Return [x, y] of the center of cell containing provided text 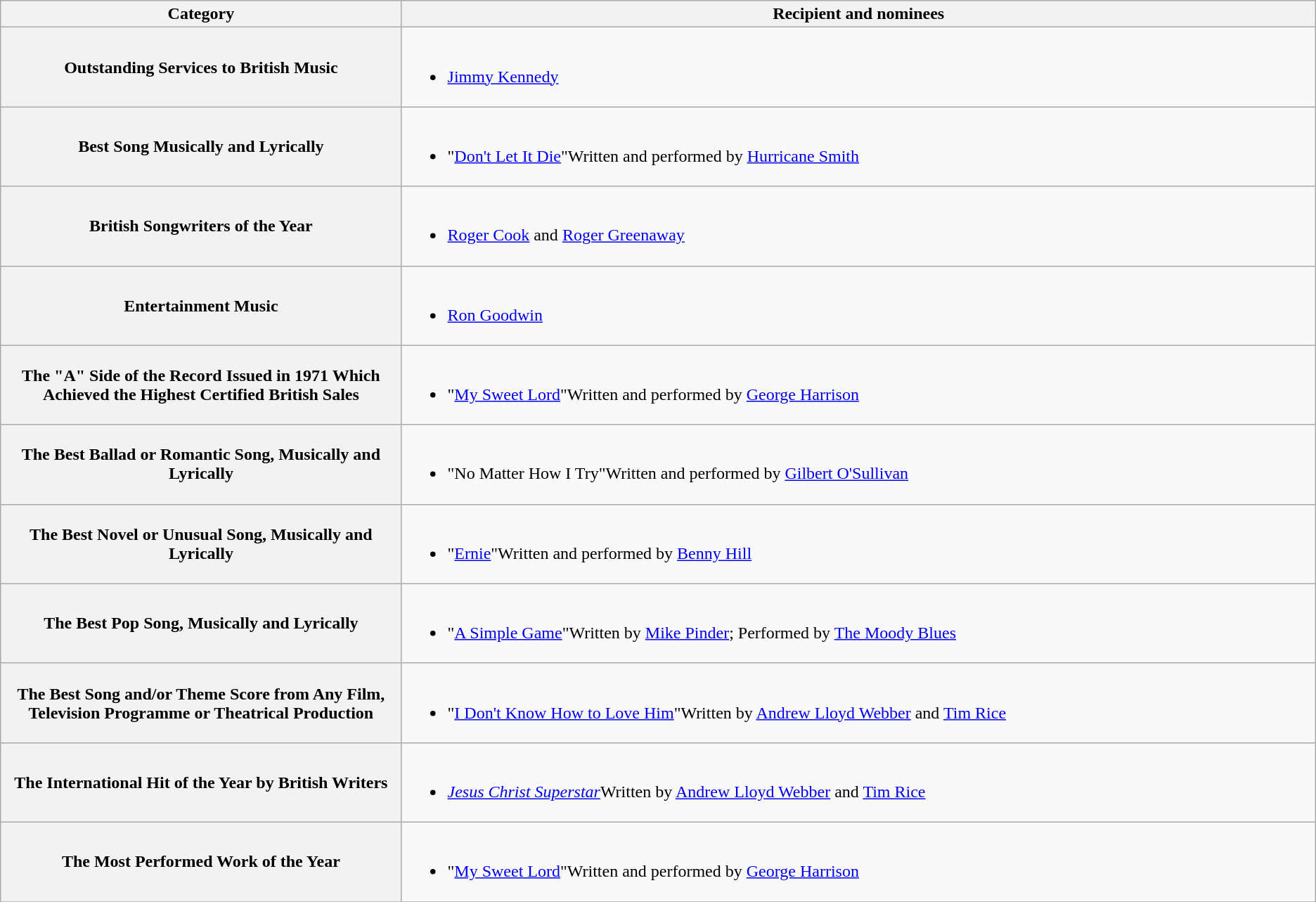
The International Hit of the Year by British Writers [201, 782]
The Best Song and/or Theme Score from Any Film, Television Programme or Theatrical Production [201, 703]
Recipient and nominees [858, 14]
Jesus Christ SuperstarWritten by Andrew Lloyd Webber and Tim Rice [858, 782]
"A Simple Game"Written by Mike Pinder; Performed by The Moody Blues [858, 623]
The "A" Side of the Record Issued in 1971 Which Achieved the Highest Certified British Sales [201, 385]
Outstanding Services to British Music [201, 67]
"No Matter How I Try"Written and performed by Gilbert O'Sullivan [858, 464]
Category [201, 14]
Ron Goodwin [858, 305]
The Most Performed Work of the Year [201, 862]
The Best Novel or Unusual Song, Musically and Lyrically [201, 544]
"I Don't Know How to Love Him"Written by Andrew Lloyd Webber and Tim Rice [858, 703]
"Ernie"Written and performed by Benny Hill [858, 544]
"Don't Let It Die"Written and performed by Hurricane Smith [858, 146]
Jimmy Kennedy [858, 67]
Best Song Musically and Lyrically [201, 146]
The Best Pop Song, Musically and Lyrically [201, 623]
The Best Ballad or Romantic Song, Musically and Lyrically [201, 464]
Entertainment Music [201, 305]
British Songwriters of the Year [201, 226]
Roger Cook and Roger Greenaway [858, 226]
